From the cell containing the given text, extract its center point as (X, Y) coordinate. 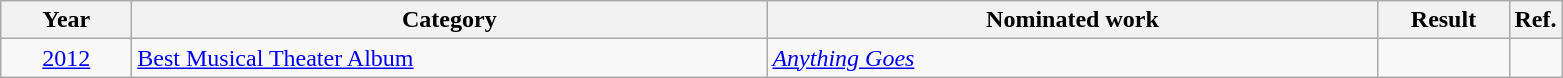
Best Musical Theater Album (450, 58)
Result (1444, 20)
Ref. (1536, 20)
2012 (66, 58)
Nominated work (1072, 20)
Year (66, 20)
Anything Goes (1072, 58)
Category (450, 20)
